Find where the given text appears and provide that cell's center as [x, y] coordinate. 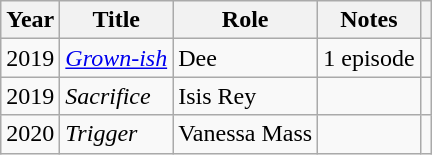
Isis Rey [246, 96]
Title [116, 20]
Trigger [116, 134]
Dee [246, 58]
Grown-ish [116, 58]
Sacrifice [116, 96]
Role [246, 20]
2020 [30, 134]
1 episode [369, 58]
Year [30, 20]
Notes [369, 20]
Vanessa Mass [246, 134]
